Locate the cell with the specified text and output its (x, y) center coordinate. 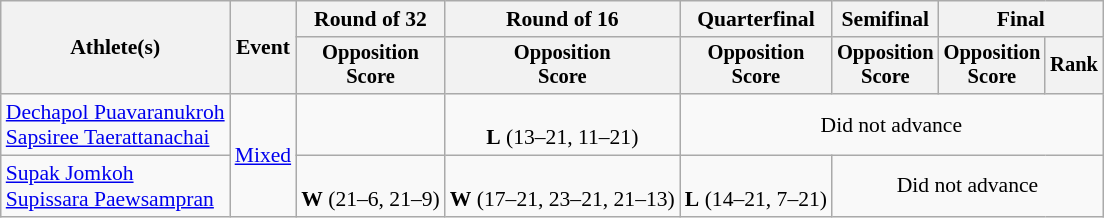
Round of 16 (562, 19)
Round of 32 (370, 19)
L (14–21, 7–21) (756, 186)
Athlete(s) (116, 48)
W (21–6, 21–9) (370, 186)
Semifinal (886, 19)
W (17–21, 23–21, 21–13) (562, 186)
Mixed (263, 155)
Supak JomkohSupissara Paewsampran (116, 186)
Rank (1074, 66)
Final (1021, 19)
Quarterfinal (756, 19)
L (13–21, 11–21) (562, 124)
Dechapol PuavaranukrohSapsiree Taerattanachai (116, 124)
Event (263, 48)
